Identify which cell holds the provided text, then report its (x, y) central coordinate. 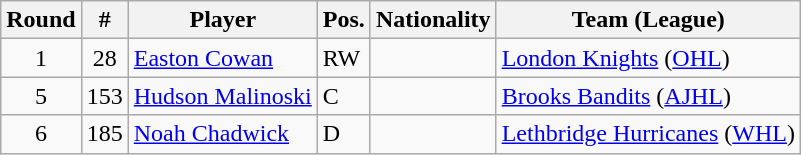
Team (League) (648, 20)
1 (41, 58)
Noah Chadwick (222, 134)
Lethbridge Hurricanes (WHL) (648, 134)
185 (104, 134)
Round (41, 20)
RW (344, 58)
C (344, 96)
Pos. (344, 20)
Hudson Malinoski (222, 96)
5 (41, 96)
London Knights (OHL) (648, 58)
153 (104, 96)
Nationality (433, 20)
D (344, 134)
Player (222, 20)
6 (41, 134)
Easton Cowan (222, 58)
# (104, 20)
Brooks Bandits (AJHL) (648, 96)
28 (104, 58)
